Return the (X, Y) coordinate for the center point of the cell that contains the specified text.  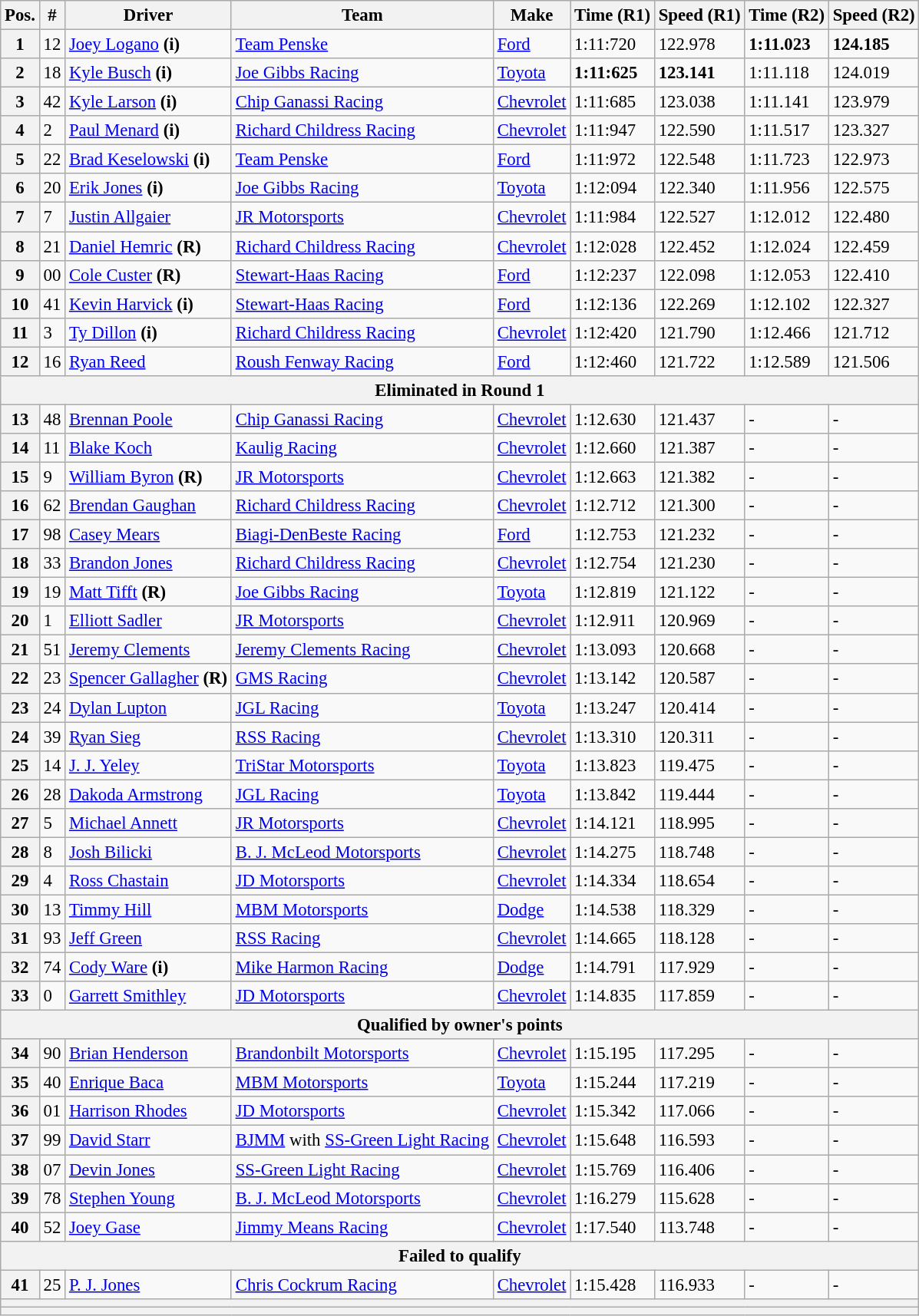
1:12:136 (613, 304)
TriStar Motorsports (362, 765)
1:11.023 (787, 45)
1:15.769 (613, 1169)
Pos. (20, 15)
119.475 (699, 765)
121.387 (699, 448)
121.722 (699, 361)
51 (52, 650)
Ryan Sieg (149, 737)
1:12.012 (787, 217)
Blake Koch (149, 448)
Timmy Hill (149, 909)
90 (52, 1054)
1:11.141 (787, 102)
1:12:237 (613, 275)
Jeff Green (149, 938)
121.790 (699, 332)
Roush Fenway Racing (362, 361)
Ross Chastain (149, 881)
0 (52, 996)
Ty Dillon (i) (149, 332)
Ryan Reed (149, 361)
1:14.275 (613, 852)
121.712 (874, 332)
Stephen Young (149, 1198)
Elliott Sadler (149, 621)
Brandonbilt Motorsports (362, 1054)
Jimmy Means Racing (362, 1227)
Harrison Rhodes (149, 1112)
1:14.665 (613, 938)
Jeremy Clements Racing (362, 650)
120.668 (699, 650)
120.969 (699, 621)
1:12.753 (613, 535)
Brian Henderson (149, 1054)
Chris Cockrum Racing (362, 1285)
Joey Logano (i) (149, 45)
1:12:028 (613, 246)
David Starr (149, 1140)
17 (20, 535)
99 (52, 1140)
10 (20, 304)
120.414 (699, 707)
1:11:947 (613, 130)
1:13.142 (613, 679)
26 (20, 794)
117.066 (699, 1112)
1:13.093 (613, 650)
1:14.538 (613, 909)
93 (52, 938)
122.459 (874, 246)
116.933 (699, 1285)
Kevin Harvick (i) (149, 304)
Driver (149, 15)
Brandon Jones (149, 563)
1:13.247 (613, 707)
Make (531, 15)
118.128 (699, 938)
1:11.118 (787, 73)
117.859 (699, 996)
1:16.279 (613, 1198)
1:12:420 (613, 332)
122.548 (699, 160)
52 (52, 1227)
1:14.334 (613, 881)
123.327 (874, 130)
Time (R1) (613, 15)
120.311 (699, 737)
123.141 (699, 73)
1:12.589 (787, 361)
121.506 (874, 361)
116.406 (699, 1169)
GMS Racing (362, 679)
124.185 (874, 45)
31 (20, 938)
122.327 (874, 304)
Joey Gase (149, 1227)
118.748 (699, 852)
36 (20, 1112)
00 (52, 275)
74 (52, 968)
Michael Annett (149, 823)
07 (52, 1169)
27 (20, 823)
121.437 (699, 419)
Mike Harmon Racing (362, 968)
Kaulig Racing (362, 448)
Casey Mears (149, 535)
1:12.754 (613, 563)
1:12:460 (613, 361)
P. J. Jones (149, 1285)
38 (20, 1169)
Devin Jones (149, 1169)
Kyle Busch (i) (149, 73)
1:12.102 (787, 304)
1:12:094 (613, 188)
1:12.819 (613, 592)
122.269 (699, 304)
Spencer Gallagher (R) (149, 679)
118.654 (699, 881)
117.219 (699, 1083)
121.382 (699, 477)
Dakoda Armstrong (149, 794)
1:14.835 (613, 996)
1:13.842 (613, 794)
Josh Bilicki (149, 852)
1:12.660 (613, 448)
1:15.648 (613, 1140)
1:13.310 (613, 737)
119.444 (699, 794)
122.480 (874, 217)
Brendan Gaughan (149, 506)
121.230 (699, 563)
62 (52, 506)
122.978 (699, 45)
01 (52, 1112)
122.973 (874, 160)
121.300 (699, 506)
124.019 (874, 73)
34 (20, 1054)
1:15.428 (613, 1285)
1:13.823 (613, 765)
113.748 (699, 1227)
6 (20, 188)
SS-Green Light Racing (362, 1169)
117.929 (699, 968)
1:15.195 (613, 1054)
Cody Ware (i) (149, 968)
Dylan Lupton (149, 707)
30 (20, 909)
1:12.911 (613, 621)
Time (R2) (787, 15)
Matt Tifft (R) (149, 592)
122.410 (874, 275)
Speed (R2) (874, 15)
122.590 (699, 130)
Brennan Poole (149, 419)
1:12.630 (613, 419)
1:17.540 (613, 1227)
122.575 (874, 188)
Paul Menard (i) (149, 130)
15 (20, 477)
78 (52, 1198)
Kyle Larson (i) (149, 102)
1:12.712 (613, 506)
1:12.053 (787, 275)
118.995 (699, 823)
Cole Custer (R) (149, 275)
117.295 (699, 1054)
120.587 (699, 679)
Enrique Baca (149, 1083)
BJMM with SS-Green Light Racing (362, 1140)
116.593 (699, 1140)
1:15.342 (613, 1112)
1:11:685 (613, 102)
Justin Allgaier (149, 217)
1:14.791 (613, 968)
115.628 (699, 1198)
1:12.466 (787, 332)
# (52, 15)
48 (52, 419)
35 (20, 1083)
32 (20, 968)
29 (20, 881)
42 (52, 102)
Erik Jones (i) (149, 188)
Garrett Smithley (149, 996)
122.452 (699, 246)
121.122 (699, 592)
1:11.517 (787, 130)
Biagi-DenBeste Racing (362, 535)
1:15.244 (613, 1083)
118.329 (699, 909)
1:11.723 (787, 160)
122.340 (699, 188)
122.527 (699, 217)
123.038 (699, 102)
1:11:972 (613, 160)
1:11:720 (613, 45)
122.098 (699, 275)
Team (362, 15)
1:11:625 (613, 73)
1:14.121 (613, 823)
Eliminated in Round 1 (460, 391)
1:11:984 (613, 217)
Qualified by owner's points (460, 1025)
Failed to qualify (460, 1255)
Jeremy Clements (149, 650)
William Byron (R) (149, 477)
1:12.024 (787, 246)
1:11.956 (787, 188)
37 (20, 1140)
121.232 (699, 535)
123.979 (874, 102)
1:12.663 (613, 477)
Daniel Hemric (R) (149, 246)
98 (52, 535)
Speed (R1) (699, 15)
Brad Keselowski (i) (149, 160)
J. J. Yeley (149, 765)
